Detect which cell encompasses the target text, then output its [X, Y] center coordinate. 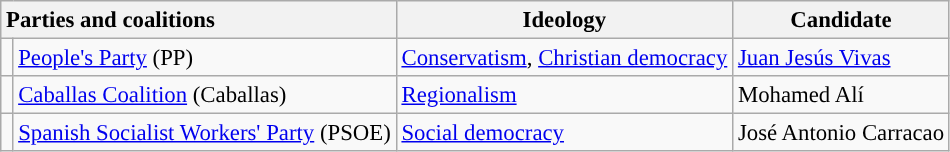
Ideology [564, 20]
Regionalism [564, 95]
Caballas Coalition (Caballas) [204, 95]
People's Party (PP) [204, 58]
Conservatism, Christian democracy [564, 58]
Parties and coalitions [198, 20]
José Antonio Carracao [842, 133]
Social democracy [564, 133]
Spanish Socialist Workers' Party (PSOE) [204, 133]
Juan Jesús Vivas [842, 58]
Mohamed Alí [842, 95]
Candidate [842, 20]
